For the text-containing cell, return its midpoint in (x, y) coordinate format. 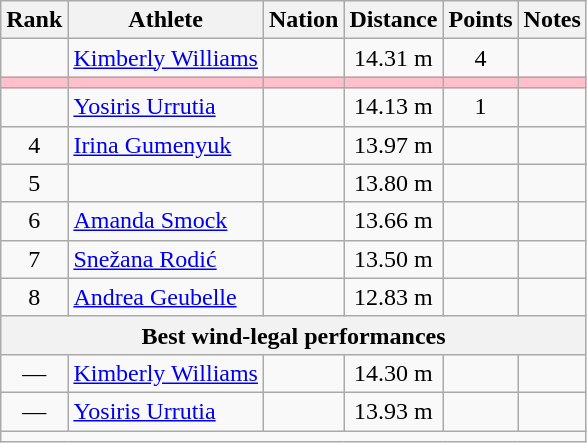
7 (34, 259)
Points (480, 20)
Andrea Geubelle (166, 297)
12.83 m (394, 297)
Nation (303, 20)
Distance (394, 20)
Amanda Smock (166, 221)
Snežana Rodić (166, 259)
Athlete (166, 20)
13.66 m (394, 221)
14.31 m (394, 58)
Notes (552, 20)
14.13 m (394, 107)
Best wind-legal performances (294, 335)
Rank (34, 20)
8 (34, 297)
5 (34, 183)
13.50 m (394, 259)
6 (34, 221)
13.80 m (394, 183)
1 (480, 107)
13.97 m (394, 145)
Irina Gumenyuk (166, 145)
14.30 m (394, 373)
13.93 m (394, 411)
